From the cell containing the given text, extract its center point as (x, y) coordinate. 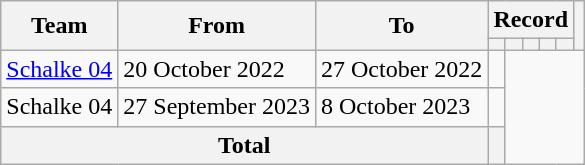
Total (244, 145)
27 September 2023 (217, 107)
20 October 2022 (217, 69)
27 October 2022 (401, 69)
8 October 2023 (401, 107)
From (217, 26)
Record (531, 20)
Team (60, 26)
To (401, 26)
